Search for the cell housing the specified text and yield its (X, Y) center coordinate. 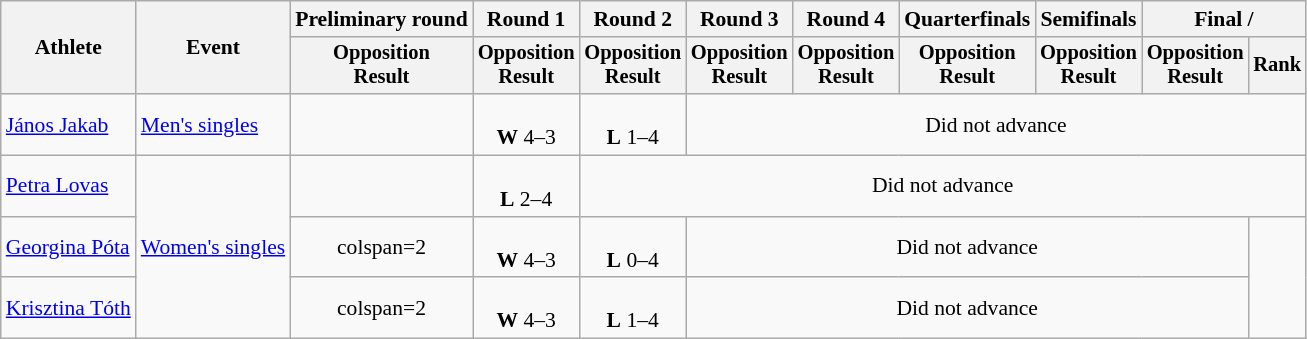
Round 3 (740, 19)
Round 1 (526, 19)
Round 2 (632, 19)
Preliminary round (382, 19)
Event (213, 48)
Athlete (68, 48)
Rank (1277, 66)
Quarterfinals (967, 19)
L 0–4 (632, 248)
Final / (1224, 19)
János Jakab (68, 124)
Petra Lovas (68, 186)
Men's singles (213, 124)
Round 4 (846, 19)
Semifinals (1088, 19)
L 2–4 (526, 186)
Georgina Póta (68, 248)
Women's singles (213, 248)
Krisztina Tóth (68, 308)
